For the text-containing cell, return its midpoint in (X, Y) coordinate format. 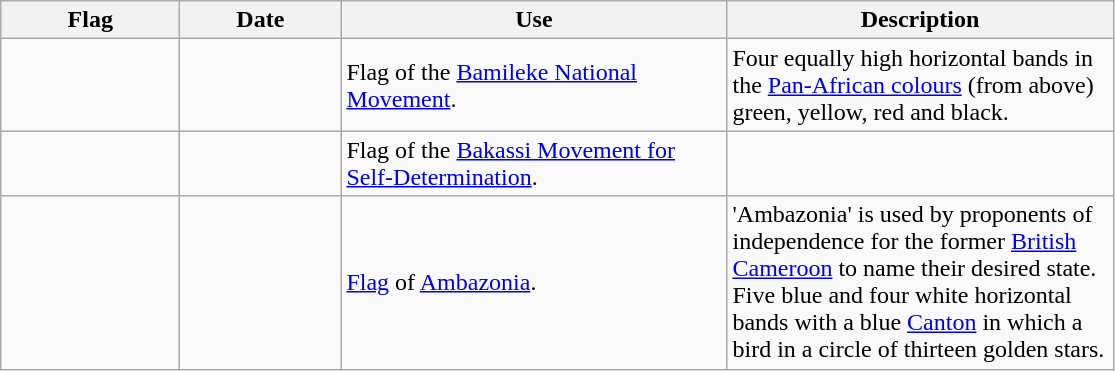
Description (920, 20)
Four equally high horizontal bands in the Pan-African colours (from above) green, yellow, red and black. (920, 85)
Flag of the Bakassi Movement for Self-Determination. (534, 164)
Date (260, 20)
Flag of Ambazonia. (534, 282)
Use (534, 20)
Flag of the Bamileke National Movement. (534, 85)
Flag (90, 20)
